Determine the (x, y) coordinate at the center of the cell enclosing the given text.  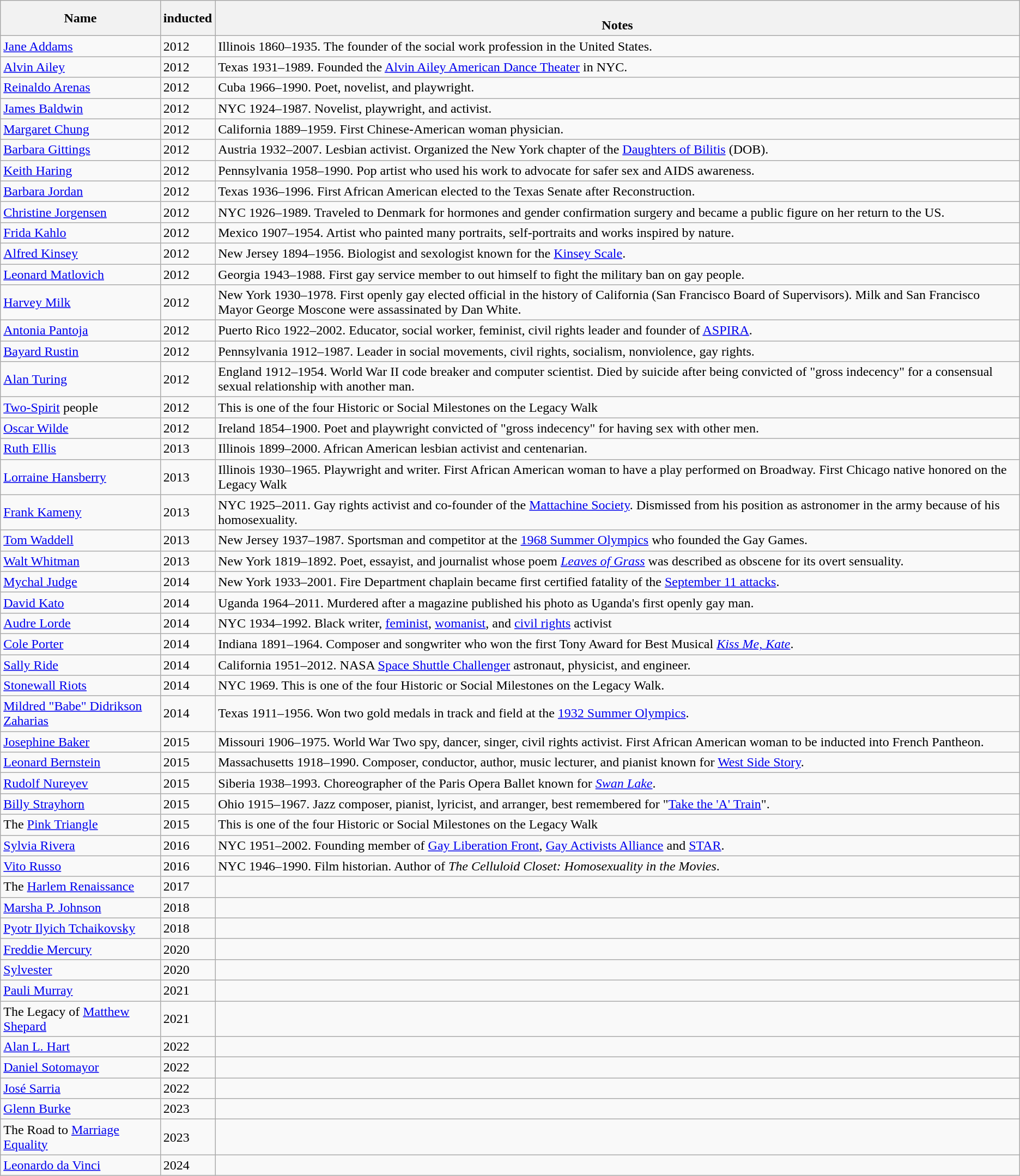
The Road to Marriage Equality (81, 1137)
Audre Lorde (81, 623)
Sylvester (81, 970)
Texas 1936–1996. First African American elected to the Texas Senate after Reconstruction. (618, 191)
Billy Strayhorn (81, 804)
Tom Waddell (81, 540)
New York 1819–1892. Poet, essayist, and journalist whose poem Leaves of Grass was described as obscene for its overt sensuality. (618, 561)
Antonia Pantoja (81, 331)
Pauli Murray (81, 990)
Leonard Bernstein (81, 763)
Illinois 1899–2000. African American lesbian activist and centenarian. (618, 449)
Cuba 1966–1990. Poet, novelist, and playwright. (618, 88)
The Pink Triangle (81, 825)
Alan Turing (81, 379)
Leonard Matlovich (81, 274)
Vito Russo (81, 866)
California 1951–2012. NASA Space Shuttle Challenger astronaut, physicist, and engineer. (618, 665)
Uganda 1964–2011. Murdered after a magazine published his photo as Uganda's first openly gay man. (618, 602)
Keith Haring (81, 170)
Mychal Judge (81, 582)
Puerto Rico 1922–2002. Educator, social worker, feminist, civil rights leader and founder of ASPIRA. (618, 331)
Leonardo da Vinci (81, 1165)
inducted (187, 19)
Alfred Kinsey (81, 253)
Frank Kameny (81, 512)
Sylvia Rivera (81, 845)
Walt Whitman (81, 561)
Mexico 1907–1954. Artist who painted many portraits, self-portraits and works inspired by nature. (618, 233)
Ruth Ellis (81, 449)
Ireland 1854–1900. Poet and playwright convicted of "gross indecency" for having sex with other men. (618, 428)
California 1889–1959. First Chinese-American woman physician. (618, 129)
2024 (187, 1165)
NYC 1924–1987. Novelist, playwright, and activist. (618, 108)
Pennsylvania 1912–1987. Leader in social movements, civil rights, socialism, nonviolence, gay rights. (618, 351)
Pennsylvania 1958–1990. Pop artist who used his work to advocate for safer sex and AIDS awareness. (618, 170)
Frida Kahlo (81, 233)
NYC 1946–1990. Film historian. Author of The Celluloid Closet: Homosexuality in the Movies. (618, 866)
Mildred "Babe" Didrikson Zaharias (81, 714)
Austria 1932–2007. Lesbian activist. Organized the New York chapter of the Daughters of Bilitis (DOB). (618, 150)
Missouri 1906–1975. World War Two spy, dancer, singer, civil rights activist. First African American woman to be inducted into French Pantheon. (618, 742)
Margaret Chung (81, 129)
New York 1933–2001. Fire Department chaplain became first certified fatality of the September 11 attacks. (618, 582)
New Jersey 1894–1956. Biologist and sexologist known for the Kinsey Scale. (618, 253)
Alan L. Hart (81, 1047)
New Jersey 1937–1987. Sportsman and competitor at the 1968 Summer Olympics who founded the Gay Games. (618, 540)
Notes (618, 19)
Cole Porter (81, 644)
Lorraine Hansberry (81, 477)
Alvin Ailey (81, 67)
Jane Addams (81, 46)
The Legacy of Matthew Shepard (81, 1019)
Freddie Mercury (81, 949)
Reinaldo Arenas (81, 88)
Oscar Wilde (81, 428)
Massachusetts 1918–1990. Composer, conductor, author, music lecturer, and pianist known for West Side Story. (618, 763)
Two-Spirit people (81, 407)
Texas 1911–1956. Won two gold medals in track and field at the 1932 Summer Olympics. (618, 714)
Illinois 1860–1935. The founder of the social work profession in the United States. (618, 46)
James Baldwin (81, 108)
Marsha P. Johnson (81, 907)
Daniel Sotomayor (81, 1068)
Josephine Baker (81, 742)
The Harlem Renaissance (81, 887)
Texas 1931–1989. Founded the Alvin Ailey American Dance Theater in NYC. (618, 67)
Glenn Burke (81, 1109)
Sally Ride (81, 665)
Rudolf Nureyev (81, 783)
Siberia 1938–1993. Choreographer of the Paris Opera Ballet known for Swan Lake. (618, 783)
David Kato (81, 602)
Georgia 1943–1988. First gay service member to out himself to fight the military ban on gay people. (618, 274)
Barbara Gittings (81, 150)
Pyotr Ilyich Tchaikovsky (81, 928)
Bayard Rustin (81, 351)
NYC 1934–1992. Black writer, feminist, womanist, and civil rights activist (618, 623)
Indiana 1891–1964. Composer and songwriter who won the first Tony Award for Best Musical Kiss Me, Kate. (618, 644)
NYC 1951–2002. Founding member of Gay Liberation Front, Gay Activists Alliance and STAR. (618, 845)
Ohio 1915–1967. Jazz composer, pianist, lyricist, and arranger, best remembered for "Take the 'A' Train". (618, 804)
2017 (187, 887)
Christine Jorgensen (81, 212)
Barbara Jordan (81, 191)
Harvey Milk (81, 303)
NYC 1969. This is one of the four Historic or Social Milestones on the Legacy Walk. (618, 686)
NYC 1926–1989. Traveled to Denmark for hormones and gender confirmation surgery and became a public figure on her return to the US. (618, 212)
Name (81, 19)
Stonewall Riots (81, 686)
José Sarria (81, 1088)
